Detect which cell encompasses the target text, then output its (X, Y) center coordinate. 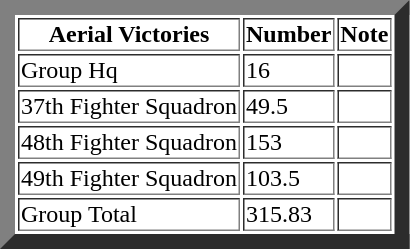
Aerial Victories (129, 34)
16 (288, 70)
103.5 (288, 178)
315.83 (288, 214)
49.5 (288, 106)
153 (288, 142)
Group Hq (129, 70)
Number (288, 34)
48th Fighter Squadron (129, 142)
Note (364, 34)
49th Fighter Squadron (129, 178)
37th Fighter Squadron (129, 106)
Group Total (129, 214)
